Locate the cell with the specified text and output its [X, Y] center coordinate. 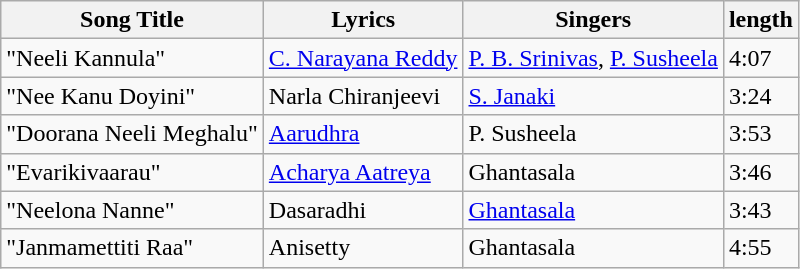
Lyrics [363, 20]
"Doorana Neeli Meghalu" [132, 134]
P. Susheela [593, 134]
"Neelona Nanne" [132, 210]
"Janmamettiti Raa" [132, 248]
P. B. Srinivas, P. Susheela [593, 58]
Dasaradhi [363, 210]
"Neeli Kannula" [132, 58]
3:46 [760, 172]
Narla Chiranjeevi [363, 96]
3:53 [760, 134]
C. Narayana Reddy [363, 58]
Anisetty [363, 248]
S. Janaki [593, 96]
4:55 [760, 248]
3:43 [760, 210]
"Evarikivaarau" [132, 172]
3:24 [760, 96]
Singers [593, 20]
"Nee Kanu Doyini" [132, 96]
Aarudhra [363, 134]
4:07 [760, 58]
Song Title [132, 20]
Acharya Aatreya [363, 172]
length [760, 20]
